Extract the (x, y) coordinate from the center of the cell holding the provided text.  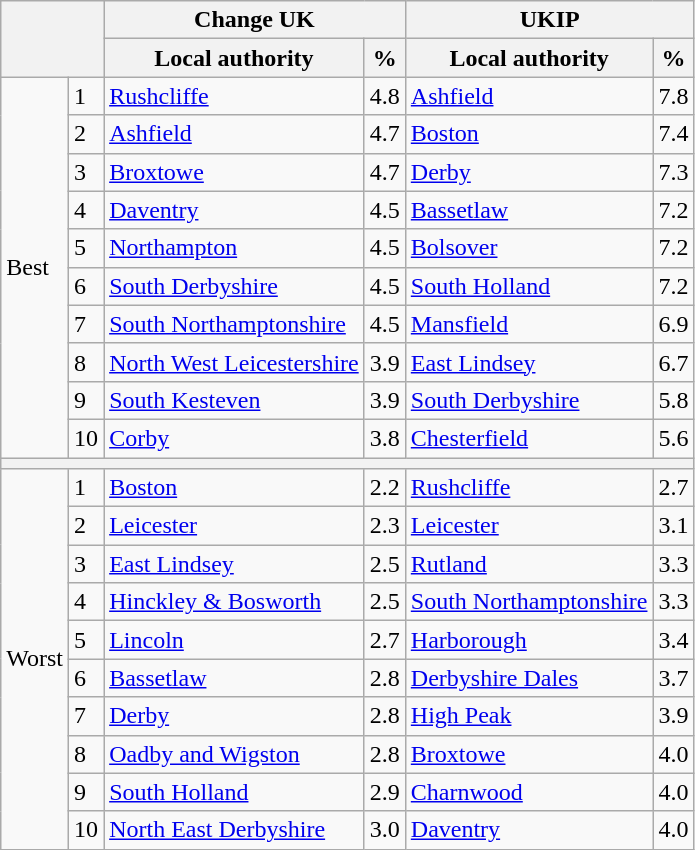
Rutland (529, 564)
6.9 (674, 324)
2.9 (384, 792)
North West Leicestershire (234, 362)
Change UK (255, 20)
Derbyshire Dales (529, 678)
Worst (35, 660)
High Peak (529, 716)
Northampton (234, 248)
2.2 (384, 488)
Bolsover (529, 248)
3.7 (674, 678)
4.8 (384, 96)
Hinckley & Bosworth (234, 602)
5.8 (674, 400)
South Kesteven (234, 400)
3.1 (674, 526)
7.8 (674, 96)
Corby (234, 438)
Mansfield (529, 324)
7.4 (674, 134)
6.7 (674, 362)
Oadby and Wigston (234, 754)
Chesterfield (529, 438)
Lincoln (234, 640)
3.0 (384, 830)
Harborough (529, 640)
Charnwood (529, 792)
3.8 (384, 438)
5.6 (674, 438)
North East Derbyshire (234, 830)
Best (35, 268)
3.4 (674, 640)
UKIP (550, 20)
7.3 (674, 172)
2.3 (384, 526)
